Return [X, Y] of the center of cell containing provided text 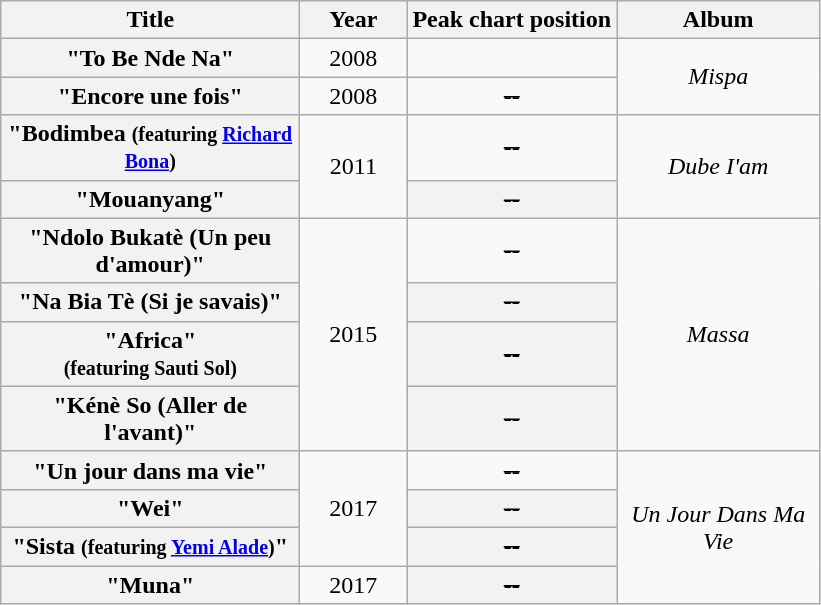
2011 [354, 166]
"Kénè So (Aller de l'avant)" [150, 418]
"To Be Nde Na" [150, 58]
"Un jour dans ma vie" [150, 470]
"Muna" [150, 585]
Un Jour Dans Ma Vie [718, 527]
"Ndolo Bukatè (Un peu d'amour)" [150, 250]
"Africa"(featuring Sauti Sol) [150, 354]
"Mouanyang" [150, 199]
"Bodimbea (featuring Richard Bona) [150, 148]
Title [150, 20]
Album [718, 20]
"Na Bia Tè (Si je savais)" [150, 302]
"Sista (featuring Yemi Alade)" [150, 546]
"Wei" [150, 508]
Massa [718, 334]
Dube I'am [718, 166]
"Encore une fois" [150, 96]
2015 [354, 334]
Year [354, 20]
Peak chart position [512, 20]
Mispa [718, 77]
